Detect which cell encompasses the target text, then output its (X, Y) center coordinate. 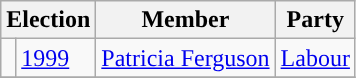
Patricia Ferguson (186, 58)
Labour (315, 58)
Election (48, 20)
1999 (56, 58)
Party (315, 20)
Member (186, 20)
